Pinpoint the cell where the given text exists, returning its (x, y) midpoint coordinate. 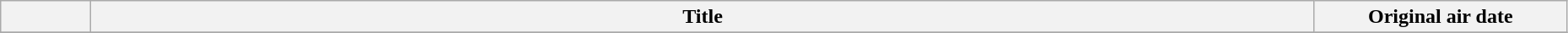
Title (703, 17)
Original air date (1441, 17)
